Return (X, Y) of the center of cell containing provided text 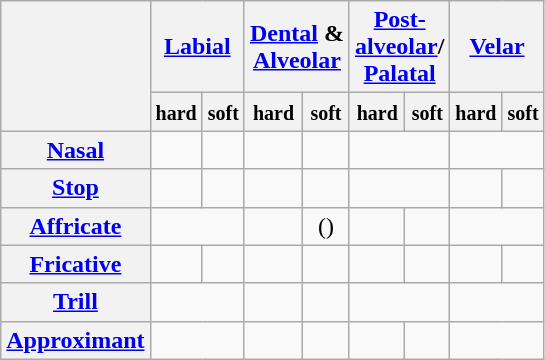
Post-alveolar/Palatal (399, 47)
Trill (76, 302)
Labial (197, 47)
() (326, 226)
Dental & Alveolar (296, 47)
Fricative (76, 264)
Approximant (76, 340)
Affricate (76, 226)
Stop (76, 188)
Velar (497, 47)
Nasal (76, 150)
